Find where the given text appears and provide that cell's center as (X, Y) coordinate. 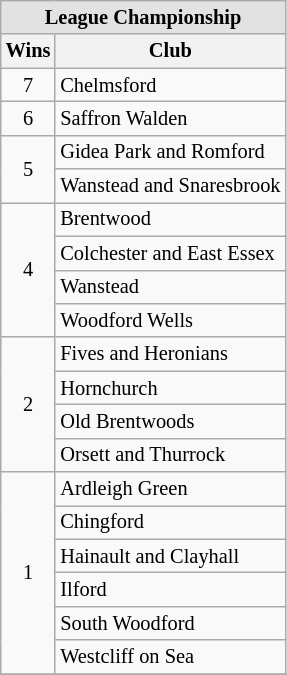
7 (28, 85)
Chelmsford (170, 85)
Westcliff on Sea (170, 657)
Orsett and Thurrock (170, 455)
Fives and Heronians (170, 354)
6 (28, 118)
1 (28, 573)
Club (170, 51)
League Championship (144, 17)
Gidea Park and Romford (170, 152)
5 (28, 168)
Hornchurch (170, 388)
Wanstead (170, 287)
Hainault and Clayhall (170, 556)
Saffron Walden (170, 118)
Brentwood (170, 219)
Chingford (170, 522)
Colchester and East Essex (170, 253)
4 (28, 270)
Wanstead and Snaresbrook (170, 186)
2 (28, 404)
Ilford (170, 589)
Old Brentwoods (170, 421)
South Woodford (170, 623)
Woodford Wells (170, 320)
Ardleigh Green (170, 489)
Wins (28, 51)
